Identify which cell holds the provided text, then report its (x, y) central coordinate. 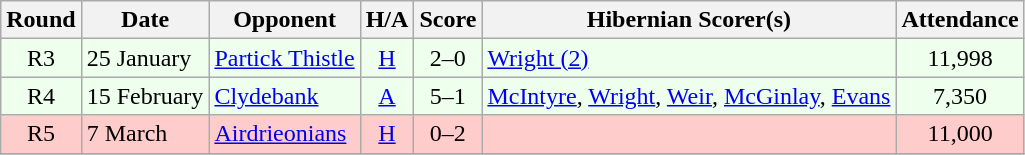
2–0 (448, 58)
Wright (2) (689, 58)
11,000 (960, 134)
Opponent (284, 20)
R4 (41, 96)
7 March (145, 134)
15 February (145, 96)
Date (145, 20)
11,998 (960, 58)
Airdrieonians (284, 134)
Round (41, 20)
Score (448, 20)
H/A (387, 20)
R5 (41, 134)
McIntyre, Wright, Weir, McGinlay, Evans (689, 96)
Hibernian Scorer(s) (689, 20)
5–1 (448, 96)
R3 (41, 58)
A (387, 96)
25 January (145, 58)
Clydebank (284, 96)
Attendance (960, 20)
Partick Thistle (284, 58)
0–2 (448, 134)
7,350 (960, 96)
